Search for the cell housing the specified text and yield its [x, y] center coordinate. 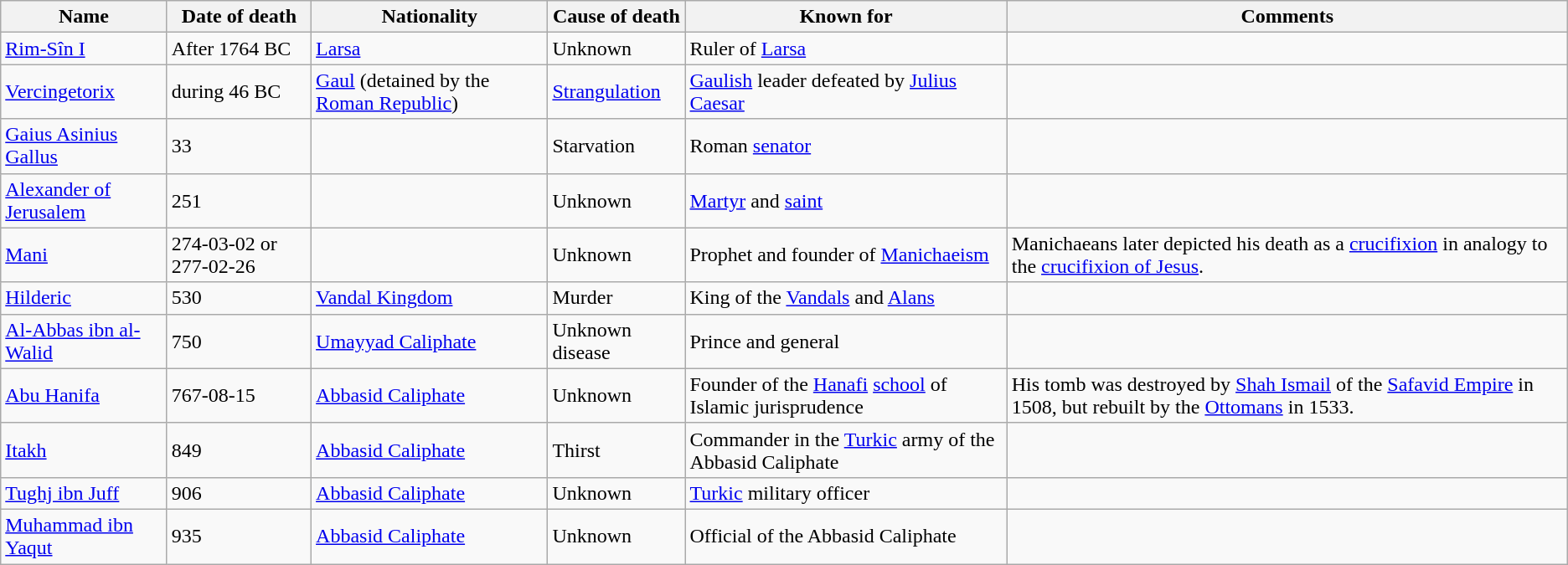
Manichaeans later depicted his death as a crucifixion in analogy to the crucifixion of Jesus. [1287, 254]
Official of the Abbasid Caliphate [846, 536]
Unknown disease [616, 342]
906 [239, 493]
Vandal Kingdom [430, 298]
Name [84, 17]
767-08-15 [239, 395]
Turkic military officer [846, 493]
Comments [1287, 17]
Commander in the Turkic army of the Abbasid Caliphate [846, 450]
Itakh [84, 450]
Prophet and founder of Manichaeism [846, 254]
Roman senator [846, 146]
274-03-02 or 277-02-26 [239, 254]
849 [239, 450]
Known for [846, 17]
King of the Vandals and Alans [846, 298]
Rim-Sîn I [84, 49]
Mani [84, 254]
Martyr and saint [846, 201]
Cause of death [616, 17]
Prince and general [846, 342]
750 [239, 342]
Date of death [239, 17]
Murder [616, 298]
Tughj ibn Juff [84, 493]
251 [239, 201]
After 1764 BC [239, 49]
Ruler of Larsa [846, 49]
530 [239, 298]
Umayyad Caliphate [430, 342]
Vercingetorix [84, 92]
Al-Abbas ibn al-Walid [84, 342]
Founder of the Hanafi school of Islamic jurisprudence [846, 395]
Starvation [616, 146]
His tomb was destroyed by Shah Ismail of the Safavid Empire in 1508, but rebuilt by the Ottomans in 1533. [1287, 395]
Strangulation [616, 92]
Larsa [430, 49]
Gaulish leader defeated by Julius Caesar [846, 92]
Gaul (detained by the Roman Republic) [430, 92]
Muhammad ibn Yaqut [84, 536]
935 [239, 536]
Alexander of Jerusalem [84, 201]
Gaius Asinius Gallus [84, 146]
Abu Hanifa [84, 395]
during 46 BC [239, 92]
Hilderic [84, 298]
33 [239, 146]
Thirst [616, 450]
Nationality [430, 17]
